For the text-containing cell, return its midpoint in (X, Y) coordinate format. 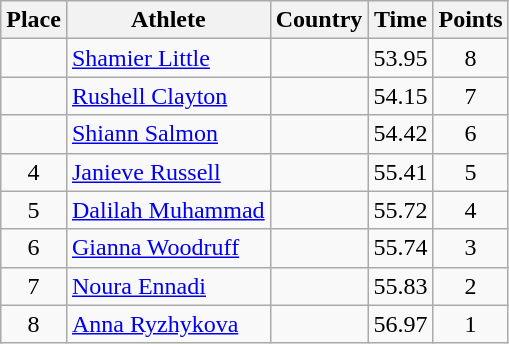
3 (470, 248)
Janieve Russell (168, 172)
Points (470, 20)
55.74 (400, 248)
Dalilah Muhammad (168, 210)
Noura Ennadi (168, 286)
Place (34, 20)
Rushell Clayton (168, 96)
55.41 (400, 172)
Athlete (168, 20)
Shamier Little (168, 58)
Anna Ryzhykova (168, 324)
54.15 (400, 96)
54.42 (400, 134)
56.97 (400, 324)
53.95 (400, 58)
Shiann Salmon (168, 134)
Time (400, 20)
2 (470, 286)
Country (319, 20)
Gianna Woodruff (168, 248)
1 (470, 324)
55.83 (400, 286)
55.72 (400, 210)
